Identify which cell holds the provided text, then report its [X, Y] central coordinate. 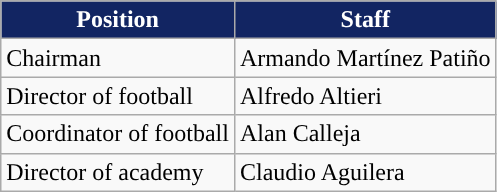
Director of academy [118, 172]
Chairman [118, 58]
Alfredo Altieri [365, 96]
Position [118, 20]
Alan Calleja [365, 134]
Staff [365, 20]
Armando Martínez Patiño [365, 58]
Claudio Aguilera [365, 172]
Director of football [118, 96]
Coordinator of football [118, 134]
